Provide the (X, Y) coordinate of the cell's center where the given text is located.  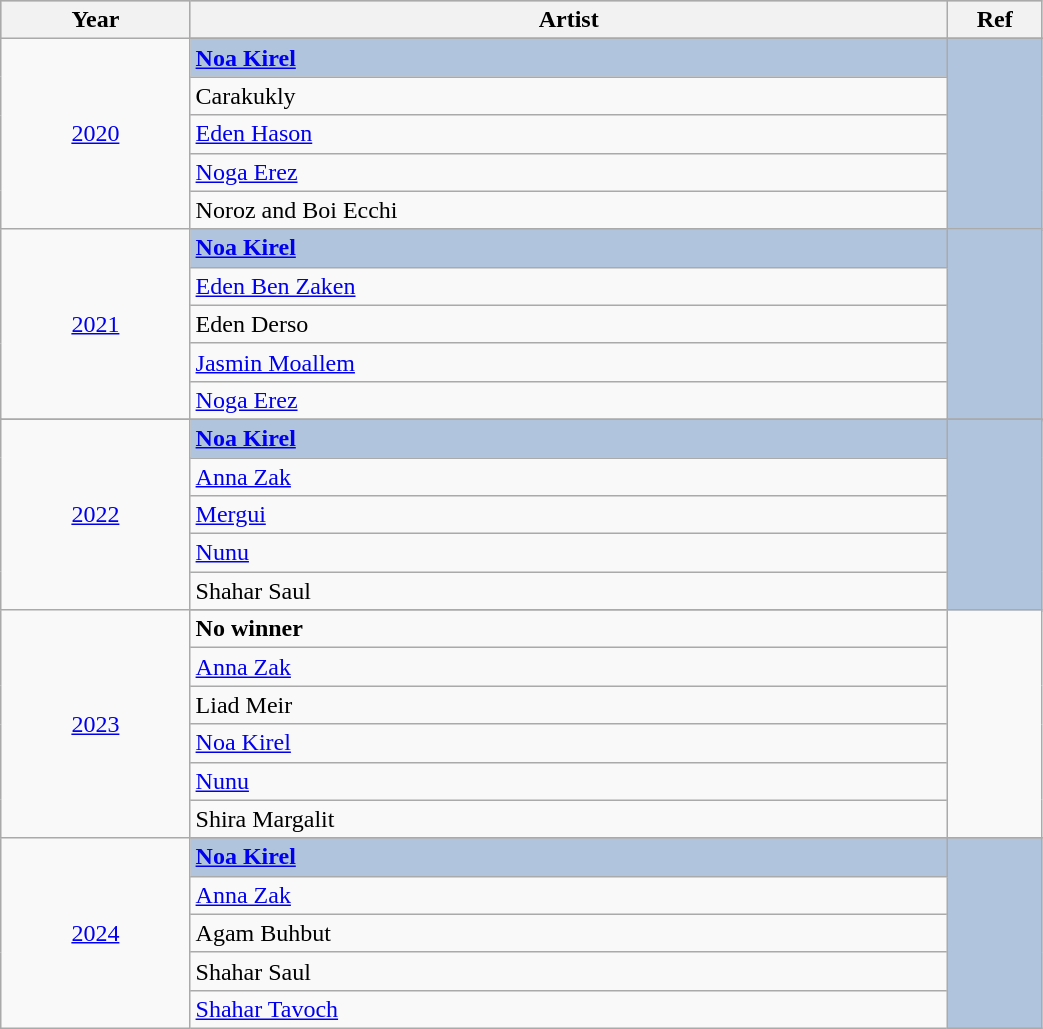
Artist (568, 20)
2021 (96, 324)
Ref (994, 20)
Mergui (568, 515)
Shahar Tavoch (568, 1009)
Noroz and Boi Ecchi (568, 210)
Carakukly (568, 96)
2024 (96, 933)
Jasmin Moallem (568, 362)
Eden Ben Zaken (568, 286)
Liad Meir (568, 705)
Shira Margalit (568, 819)
2020 (96, 134)
Agam Buhbut (568, 933)
No winner (568, 629)
2022 (96, 514)
Eden Hason (568, 134)
2023 (96, 724)
Year (96, 20)
Eden Derso (568, 324)
